Return the [X, Y] coordinate for the center point of the cell that contains the specified text.  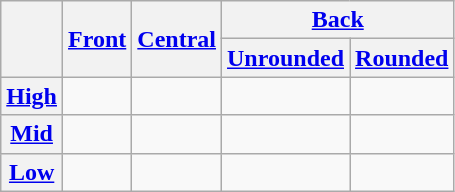
Mid [32, 134]
Low [32, 172]
Front [98, 39]
Back [338, 20]
High [32, 96]
Central [177, 39]
Unrounded [286, 58]
Rounded [402, 58]
